Return [X, Y] of the center of cell containing provided text 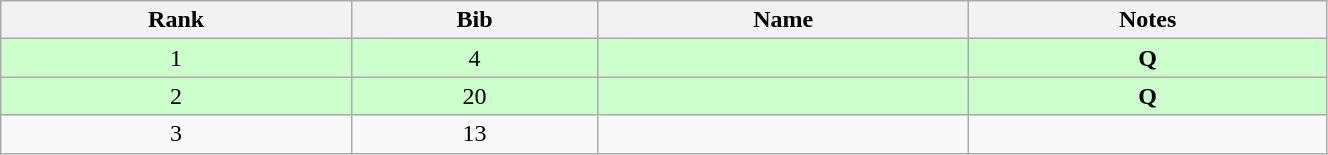
2 [176, 96]
13 [474, 134]
Notes [1148, 20]
Bib [474, 20]
20 [474, 96]
3 [176, 134]
Rank [176, 20]
1 [176, 58]
Name [784, 20]
4 [474, 58]
